Return the [X, Y] coordinate for the center point of the cell that contains the specified text.  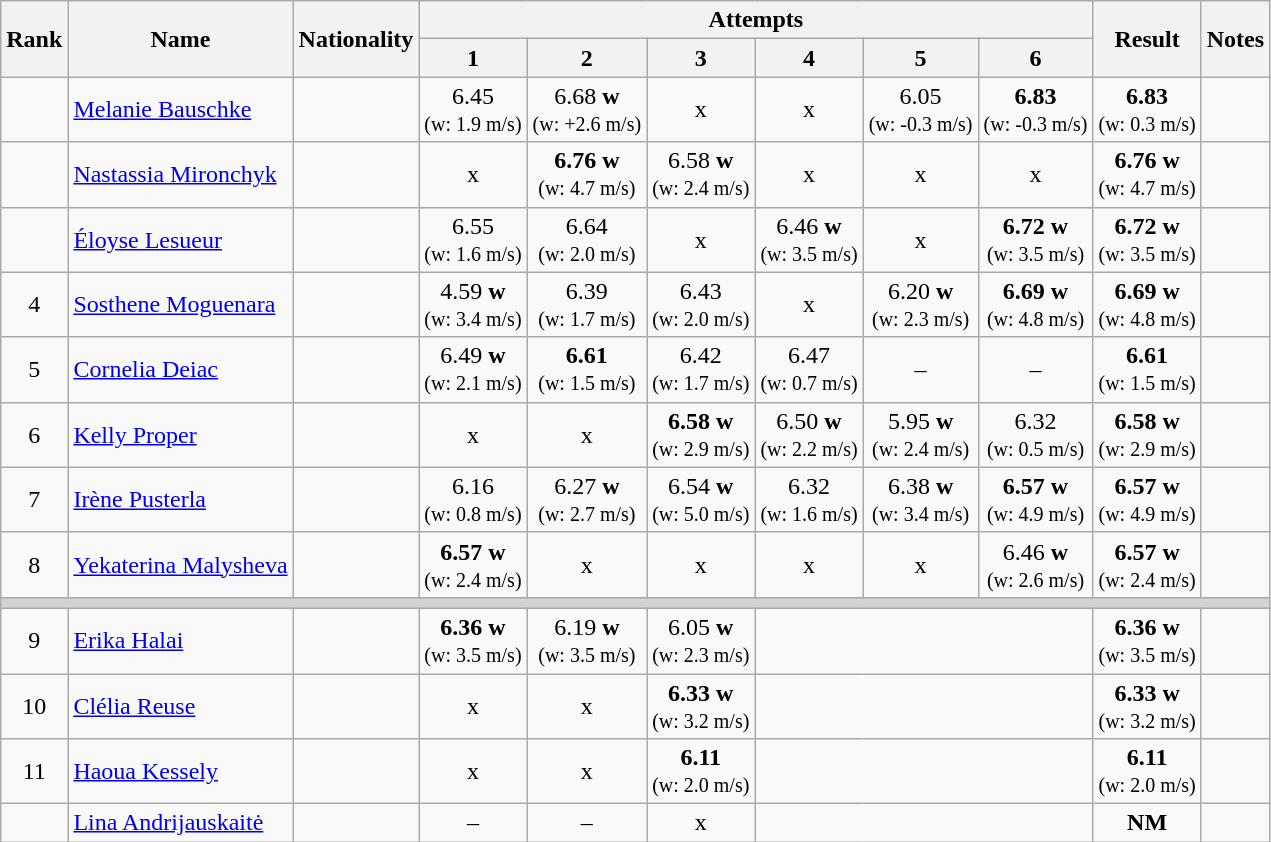
Erika Halai [180, 640]
6.05(w: -0.3 m/s) [920, 110]
6.39(w: 1.7 m/s) [587, 304]
6.49 w(w: 2.1 m/s) [473, 370]
6.50 w(w: 2.2 m/s) [809, 434]
6.83(w: 0.3 m/s) [1147, 110]
Irène Pusterla [180, 500]
6.43(w: 2.0 m/s) [701, 304]
6.32(w: 1.6 m/s) [809, 500]
8 [34, 564]
11 [34, 772]
6.32(w: 0.5 m/s) [1036, 434]
7 [34, 500]
6.38 w(w: 3.4 m/s) [920, 500]
Rank [34, 39]
6.45(w: 1.9 m/s) [473, 110]
6.27 w(w: 2.7 m/s) [587, 500]
6.47(w: 0.7 m/s) [809, 370]
6.55(w: 1.6 m/s) [473, 240]
Haoua Kessely [180, 772]
Attempts [756, 20]
Clélia Reuse [180, 706]
3 [701, 58]
2 [587, 58]
6.54 w(w: 5.0 m/s) [701, 500]
Notes [1235, 39]
5.95 w(w: 2.4 m/s) [920, 434]
Result [1147, 39]
6.64(w: 2.0 m/s) [587, 240]
6.05 w(w: 2.3 m/s) [701, 640]
6.83(w: -0.3 m/s) [1036, 110]
6.42(w: 1.7 m/s) [701, 370]
Lina Andrijauskaitė [180, 823]
6.20 w(w: 2.3 m/s) [920, 304]
6.16(w: 0.8 m/s) [473, 500]
9 [34, 640]
1 [473, 58]
Nastassia Mironchyk [180, 174]
Yekaterina Malysheva [180, 564]
Sosthene Moguenara [180, 304]
Éloyse Lesueur [180, 240]
Melanie Bauschke [180, 110]
6.19 w(w: 3.5 m/s) [587, 640]
6.46 w(w: 3.5 m/s) [809, 240]
Kelly Proper [180, 434]
NM [1147, 823]
4.59 w(w: 3.4 m/s) [473, 304]
Nationality [356, 39]
6.58 w(w: 2.4 m/s) [701, 174]
Name [180, 39]
6.68 w(w: +2.6 m/s) [587, 110]
10 [34, 706]
Cornelia Deiac [180, 370]
6.46 w(w: 2.6 m/s) [1036, 564]
